For the text-containing cell, return its midpoint in (x, y) coordinate format. 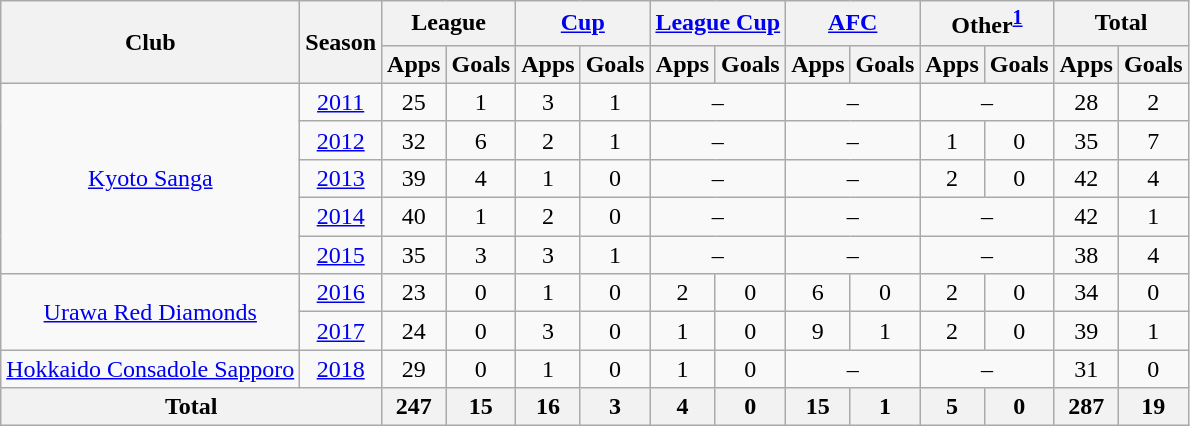
2011 (341, 102)
Hokkaido Consadole Sapporo (150, 369)
2012 (341, 140)
23 (414, 293)
7 (1153, 140)
2016 (341, 293)
League (449, 24)
Club (150, 42)
2014 (341, 217)
19 (1153, 407)
40 (414, 217)
Kyoto Sanga (150, 178)
2017 (341, 331)
Season (341, 42)
Other1 (987, 24)
31 (1086, 369)
9 (818, 331)
2013 (341, 178)
287 (1086, 407)
38 (1086, 255)
32 (414, 140)
34 (1086, 293)
2015 (341, 255)
Urawa Red Diamonds (150, 312)
28 (1086, 102)
2018 (341, 369)
25 (414, 102)
AFC (853, 24)
Cup (583, 24)
24 (414, 331)
247 (414, 407)
5 (952, 407)
29 (414, 369)
16 (548, 407)
League Cup (718, 24)
